Extract the (X, Y) coordinate from the center of the cell holding the provided text.  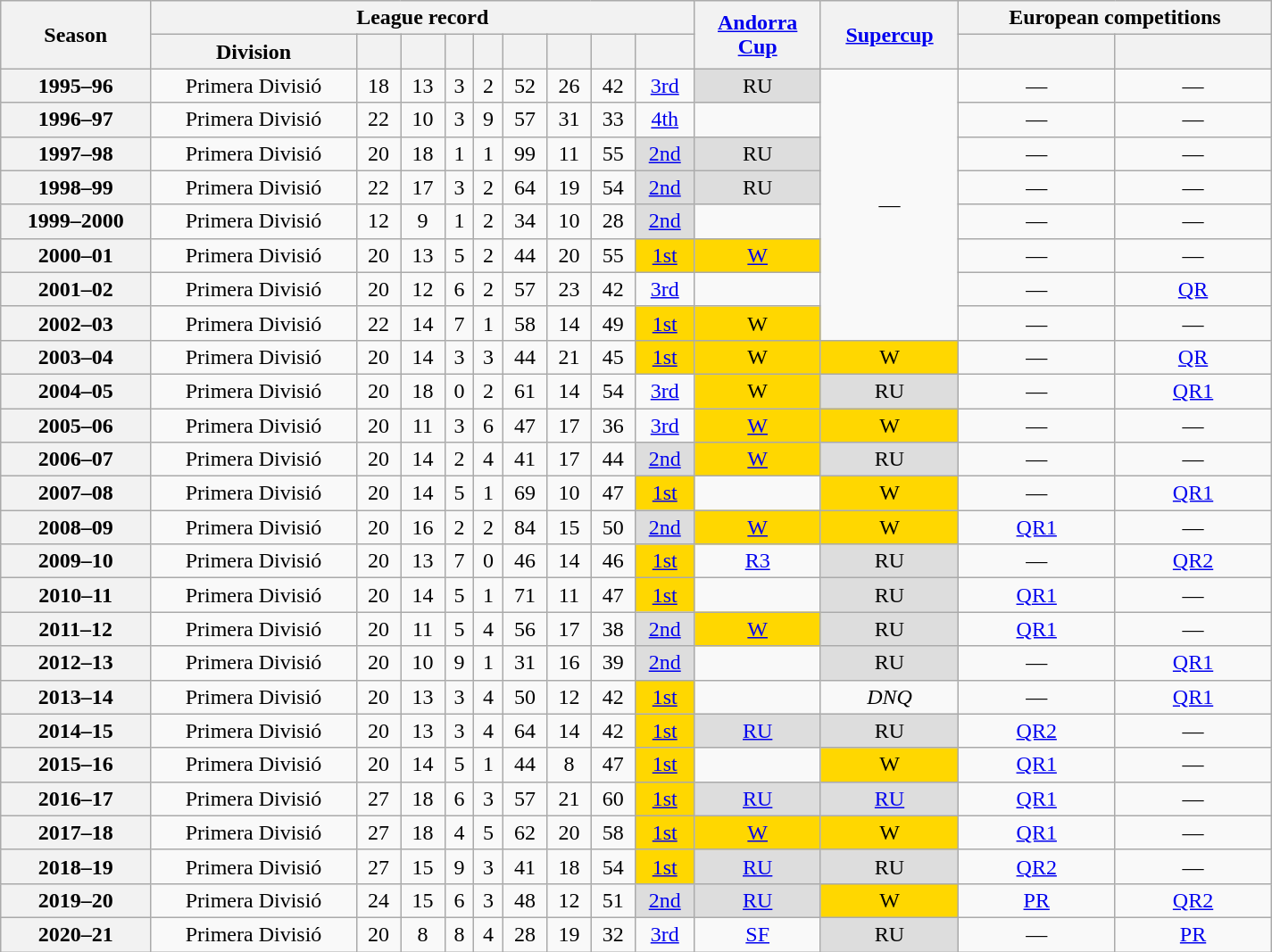
62 (525, 832)
2020–21 (76, 934)
SF (758, 934)
2006–07 (76, 459)
4th (665, 120)
39 (612, 663)
2014–15 (76, 731)
R3 (758, 561)
1996–97 (76, 120)
61 (525, 391)
2005–06 (76, 426)
2012–13 (76, 663)
1995–96 (76, 86)
71 (525, 595)
84 (525, 527)
European competitions (1116, 18)
League record (423, 18)
99 (525, 153)
1998–99 (76, 187)
1999–2000 (76, 221)
38 (612, 629)
26 (569, 86)
DNQ (889, 697)
56 (525, 629)
2007–08 (76, 493)
2013–14 (76, 697)
52 (525, 86)
45 (612, 357)
33 (612, 120)
AndorraCup (758, 35)
2009–10 (76, 561)
Season (76, 35)
49 (612, 323)
1997–98 (76, 153)
2015–16 (76, 765)
2001–02 (76, 289)
2018–19 (76, 866)
2017–18 (76, 832)
36 (612, 426)
Supercup (889, 35)
23 (569, 289)
34 (525, 221)
51 (612, 900)
2011–12 (76, 629)
2004–05 (76, 391)
60 (612, 799)
48 (525, 900)
Division (254, 52)
2016–17 (76, 799)
69 (525, 493)
2000–01 (76, 255)
2019–20 (76, 900)
2003–04 (76, 357)
2008–09 (76, 527)
24 (378, 900)
2010–11 (76, 595)
32 (612, 934)
2002–03 (76, 323)
